Pinpoint the cell where the given text exists, returning its (X, Y) midpoint coordinate. 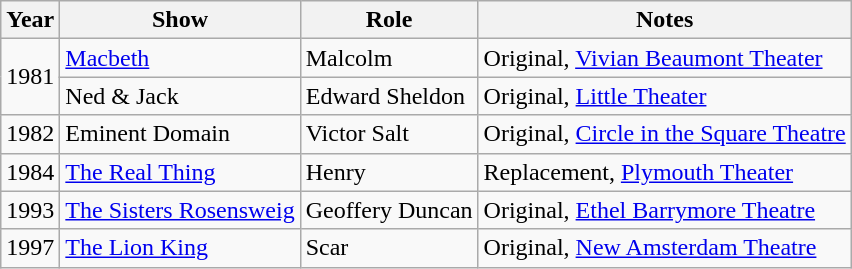
The Real Thing (180, 172)
Eminent Domain (180, 134)
Original, Little Theater (664, 96)
The Lion King (180, 248)
1997 (30, 248)
Ned & Jack (180, 96)
Replacement, Plymouth Theater (664, 172)
Original, Circle in the Square Theatre (664, 134)
1982 (30, 134)
The Sisters Rosensweig (180, 210)
Geoffery Duncan (389, 210)
Show (180, 20)
Edward Sheldon (389, 96)
Scar (389, 248)
Macbeth (180, 58)
Henry (389, 172)
1993 (30, 210)
1981 (30, 77)
Original, New Amsterdam Theatre (664, 248)
Victor Salt (389, 134)
Year (30, 20)
1984 (30, 172)
Original, Vivian Beaumont Theater (664, 58)
Notes (664, 20)
Role (389, 20)
Malcolm (389, 58)
Original, Ethel Barrymore Theatre (664, 210)
